From the cell containing the given text, extract its center point as [X, Y] coordinate. 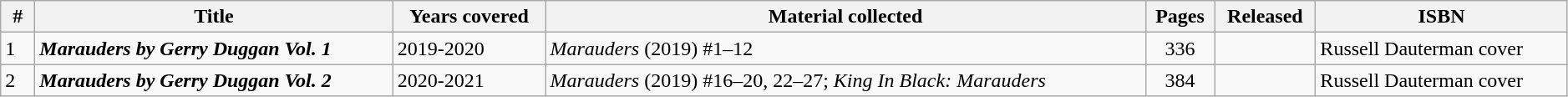
2 [18, 80]
2020-2021 [469, 80]
# [18, 17]
Material collected [845, 17]
Marauders (2019) #16–20, 22–27; King In Black: Marauders [845, 80]
336 [1180, 48]
Marauders (2019) #1–12 [845, 48]
Years covered [469, 17]
384 [1180, 80]
Marauders by Gerry Duggan Vol. 2 [214, 80]
1 [18, 48]
Marauders by Gerry Duggan Vol. 1 [214, 48]
2019-2020 [469, 48]
Pages [1180, 17]
Title [214, 17]
Released [1265, 17]
ISBN [1442, 17]
